Identify which cell holds the provided text, then report its [X, Y] central coordinate. 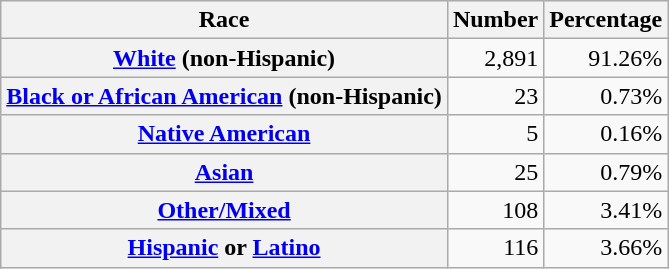
Asian [224, 172]
Percentage [606, 20]
2,891 [495, 58]
3.41% [606, 210]
Black or African American (non-Hispanic) [224, 96]
Hispanic or Latino [224, 248]
Race [224, 20]
116 [495, 248]
0.79% [606, 172]
5 [495, 134]
25 [495, 172]
23 [495, 96]
0.73% [606, 96]
108 [495, 210]
White (non-Hispanic) [224, 58]
0.16% [606, 134]
3.66% [606, 248]
Native American [224, 134]
Other/Mixed [224, 210]
91.26% [606, 58]
Number [495, 20]
